Determine the (X, Y) coordinate at the center of the cell enclosing the given text.  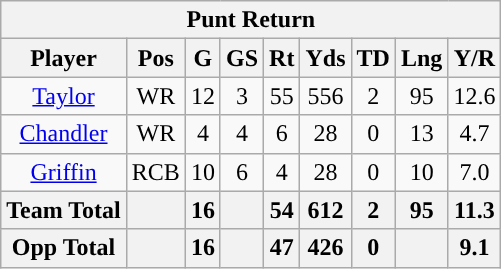
Chandler (64, 134)
Punt Return (251, 20)
12 (202, 96)
Rt (282, 58)
TD (373, 58)
G (202, 58)
12.6 (474, 96)
Lng (421, 58)
Y/R (474, 58)
Team Total (64, 210)
9.1 (474, 248)
Opp Total (64, 248)
Pos (156, 58)
612 (326, 210)
4.7 (474, 134)
3 (242, 96)
Yds (326, 58)
Taylor (64, 96)
556 (326, 96)
55 (282, 96)
47 (282, 248)
Player (64, 58)
54 (282, 210)
426 (326, 248)
RCB (156, 172)
GS (242, 58)
11.3 (474, 210)
7.0 (474, 172)
Griffin (64, 172)
13 (421, 134)
